Return [x, y] of the center of cell containing provided text 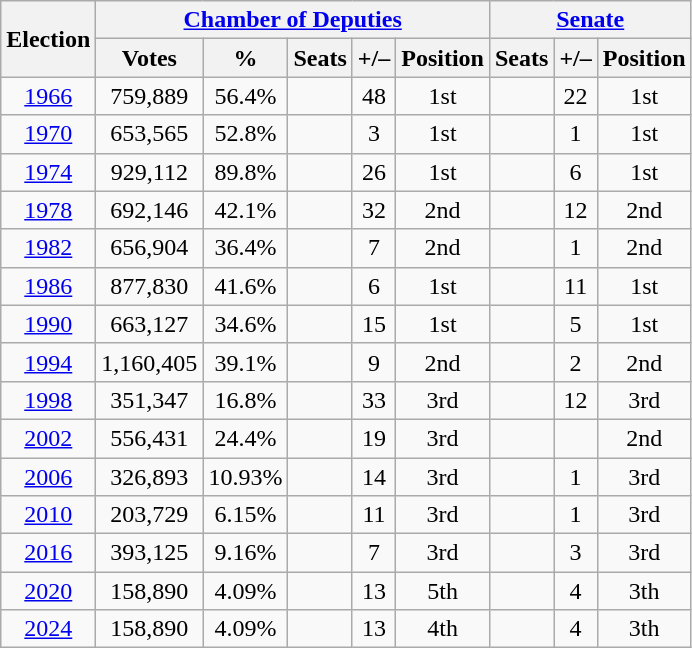
877,830 [150, 286]
1974 [48, 172]
41.6% [246, 286]
2020 [48, 591]
22 [576, 96]
15 [374, 324]
% [246, 58]
1970 [48, 134]
48 [374, 96]
1978 [48, 210]
26 [374, 172]
1,160,405 [150, 362]
39.1% [246, 362]
56.4% [246, 96]
556,431 [150, 438]
34.6% [246, 324]
2010 [48, 515]
1982 [48, 248]
1966 [48, 96]
4th [443, 629]
Chamber of Deputies [293, 20]
203,729 [150, 515]
2024 [48, 629]
2006 [48, 477]
6.15% [246, 515]
36.4% [246, 248]
5th [443, 591]
5 [576, 324]
663,127 [150, 324]
759,889 [150, 96]
52.8% [246, 134]
929,112 [150, 172]
656,904 [150, 248]
32 [374, 210]
89.8% [246, 172]
2002 [48, 438]
326,893 [150, 477]
10.93% [246, 477]
393,125 [150, 553]
9 [374, 362]
351,347 [150, 400]
Election [48, 39]
1994 [48, 362]
16.8% [246, 400]
33 [374, 400]
14 [374, 477]
Votes [150, 58]
19 [374, 438]
653,565 [150, 134]
1998 [48, 400]
692,146 [150, 210]
Senate [590, 20]
24.4% [246, 438]
42.1% [246, 210]
1990 [48, 324]
9.16% [246, 553]
2016 [48, 553]
2 [576, 362]
1986 [48, 286]
